Output the [X, Y] coordinate of the center of the cell containing the given text.  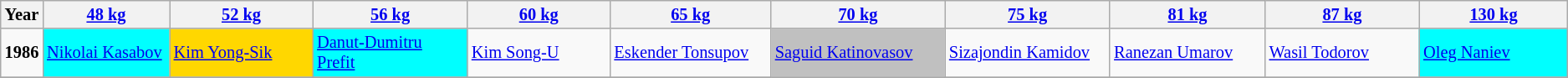
Wasil Todorov [1342, 53]
Ranezan Umarov [1187, 53]
75 kg [1027, 14]
56 kg [390, 14]
Saguid Katinovasov [858, 53]
60 kg [539, 14]
Year [22, 14]
52 kg [242, 14]
81 kg [1187, 14]
Eskender Tonsupov [691, 53]
130 kg [1494, 14]
70 kg [858, 14]
Nikolai Kasabov [106, 53]
Sizajondin Kamidov [1027, 53]
Kim Song-U [539, 53]
65 kg [691, 14]
87 kg [1342, 14]
Kim Yong-Sik [242, 53]
48 kg [106, 14]
1986 [22, 53]
Oleg Naniev [1494, 53]
Danut-Dumitru Prefit [390, 53]
